For the text-containing cell, return its midpoint in [X, Y] coordinate format. 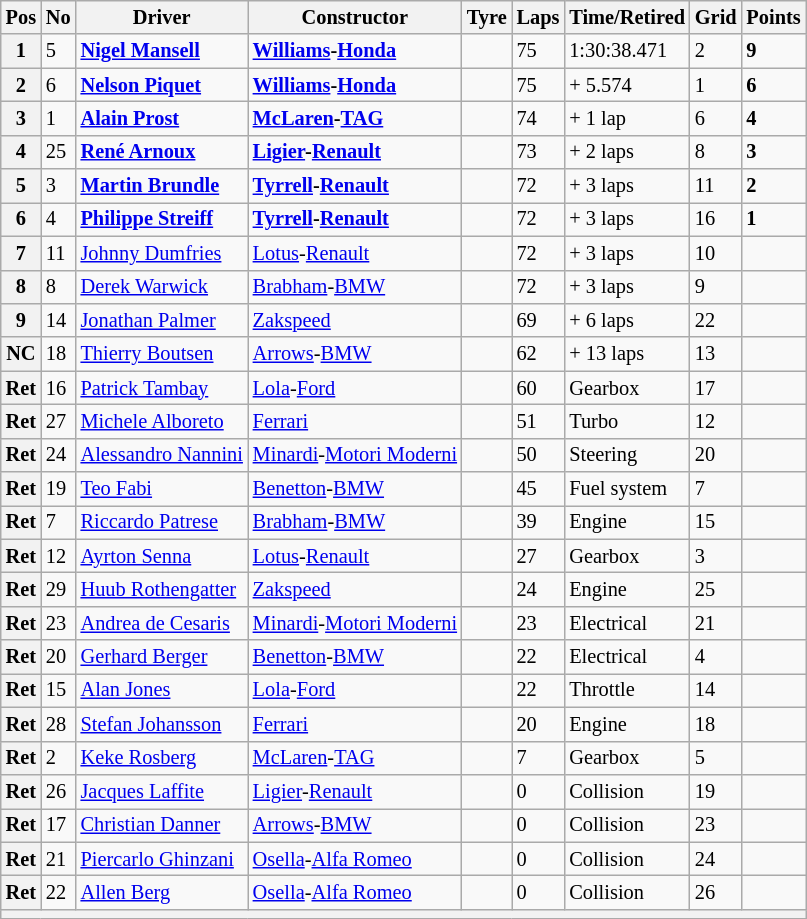
Nigel Mansell [162, 51]
Martin Brundle [162, 186]
Piercarlo Ghinzani [162, 859]
Christian Danner [162, 825]
29 [58, 589]
NC [21, 354]
62 [538, 354]
Patrick Tambay [162, 388]
Throttle [627, 690]
51 [538, 421]
Alan Jones [162, 690]
Thierry Boutsen [162, 354]
45 [538, 489]
Ayrton Senna [162, 556]
74 [538, 118]
Andrea de Cesaris [162, 623]
Constructor [355, 17]
13 [716, 354]
+ 6 laps [627, 320]
Jonathan Palmer [162, 320]
Teo Fabi [162, 489]
Jacques Laffite [162, 791]
+ 2 laps [627, 152]
Turbo [627, 421]
Philippe Streiff [162, 219]
Allen Berg [162, 892]
René Arnoux [162, 152]
Johnny Dumfries [162, 253]
Tyre [487, 17]
Michele Alboreto [162, 421]
Alessandro Nannini [162, 455]
+ 5.574 [627, 85]
Steering [627, 455]
Gerhard Berger [162, 657]
Laps [538, 17]
60 [538, 388]
Alain Prost [162, 118]
Riccardo Patrese [162, 522]
+ 13 laps [627, 354]
Derek Warwick [162, 287]
10 [716, 253]
1:30:38.471 [627, 51]
Grid [716, 17]
+ 1 lap [627, 118]
39 [538, 522]
No [58, 17]
Pos [21, 17]
50 [538, 455]
Nelson Piquet [162, 85]
73 [538, 152]
Points [773, 17]
Driver [162, 17]
28 [58, 724]
Stefan Johansson [162, 724]
69 [538, 320]
Time/Retired [627, 17]
Fuel system [627, 489]
Keke Rosberg [162, 758]
Huub Rothengatter [162, 589]
